Identify which cell holds the provided text, then report its (X, Y) central coordinate. 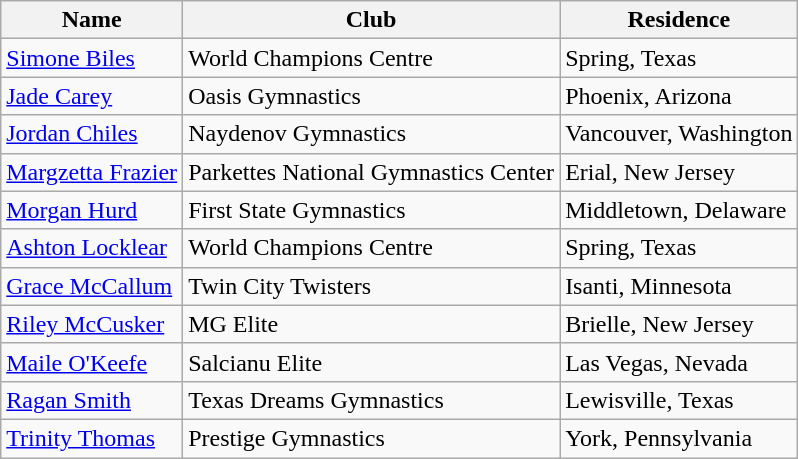
First State Gymnastics (372, 210)
MG Elite (372, 324)
Parkettes National Gymnastics Center (372, 172)
Maile O'Keefe (92, 362)
Texas Dreams Gymnastics (372, 400)
Jade Carey (92, 96)
Residence (679, 20)
Salcianu Elite (372, 362)
Oasis Gymnastics (372, 96)
Club (372, 20)
Lewisville, Texas (679, 400)
Brielle, New Jersey (679, 324)
Las Vegas, Nevada (679, 362)
Grace McCallum (92, 286)
Erial, New Jersey (679, 172)
Ashton Locklear (92, 248)
Simone Biles (92, 58)
Middletown, Delaware (679, 210)
Ragan Smith (92, 400)
Vancouver, Washington (679, 134)
Twin City Twisters (372, 286)
Riley McCusker (92, 324)
Jordan Chiles (92, 134)
Trinity Thomas (92, 438)
Morgan Hurd (92, 210)
Name (92, 20)
Phoenix, Arizona (679, 96)
Isanti, Minnesota (679, 286)
York, Pennsylvania (679, 438)
Margzetta Frazier (92, 172)
Prestige Gymnastics (372, 438)
Naydenov Gymnastics (372, 134)
